Return the (X, Y) coordinate for the center point of the cell that contains the specified text.  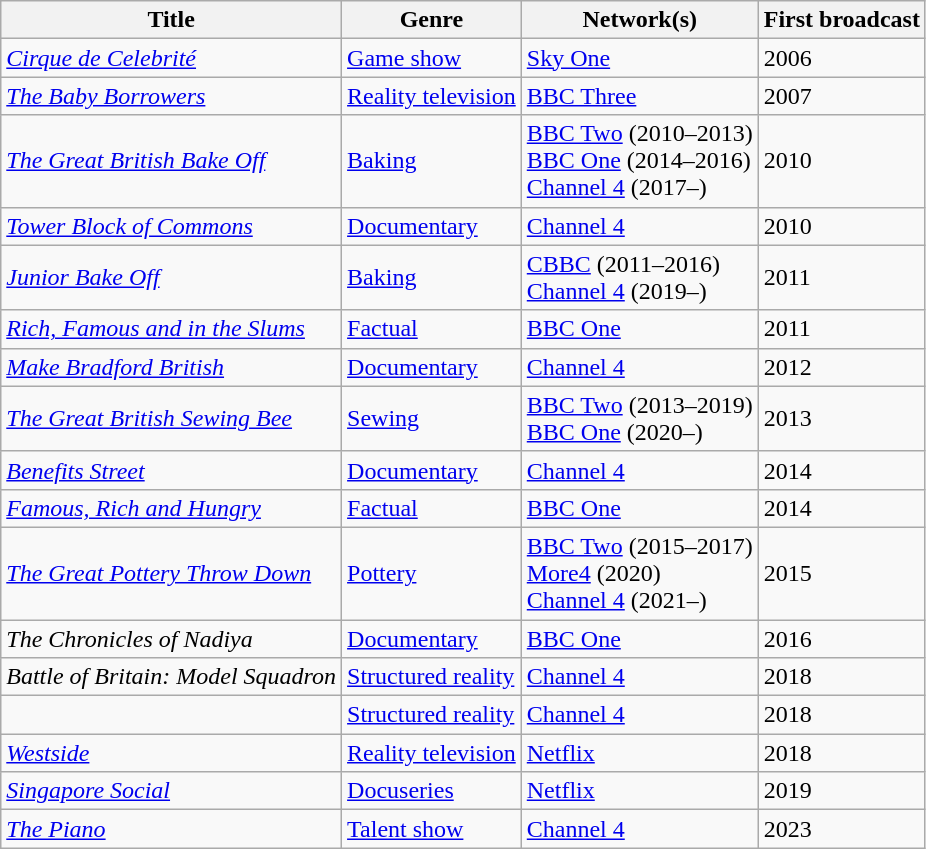
Sky One (640, 58)
Westside (172, 753)
2012 (842, 367)
Make Bradford British (172, 367)
Battle of Britain: Model Squadron (172, 677)
Talent show (432, 829)
The Great British Bake Off (172, 161)
The Chronicles of Nadiya (172, 639)
Benefits Street (172, 470)
First broadcast (842, 20)
Sewing (432, 418)
The Great British Sewing Bee (172, 418)
Junior Bake Off (172, 278)
BBC Two (2013–2019)BBC One (2020–) (640, 418)
Game show (432, 58)
Cirque de Celebrité (172, 58)
2016 (842, 639)
BBC Three (640, 96)
The Baby Borrowers (172, 96)
2015 (842, 573)
2013 (842, 418)
2006 (842, 58)
Network(s) (640, 20)
2023 (842, 829)
Title (172, 20)
Tower Block of Commons (172, 226)
2007 (842, 96)
2019 (842, 791)
BBC Two (2015–2017)More4 (2020)Channel 4 (2021–) (640, 573)
CBBC (2011–2016)Channel 4 (2019–) (640, 278)
Docuseries (432, 791)
Famous, Rich and Hungry (172, 508)
Genre (432, 20)
Singapore Social (172, 791)
The Piano (172, 829)
The Great Pottery Throw Down (172, 573)
Rich, Famous and in the Slums (172, 329)
BBC Two (2010–2013)BBC One (2014–2016)Channel 4 (2017–) (640, 161)
Pottery (432, 573)
